Locate the cell with the specified text and output its [x, y] center coordinate. 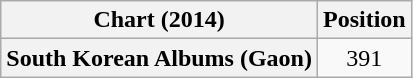
Chart (2014) [160, 20]
South Korean Albums (Gaon) [160, 58]
391 [364, 58]
Position [364, 20]
